Determine the [X, Y] coordinate at the center of the cell enclosing the given text.  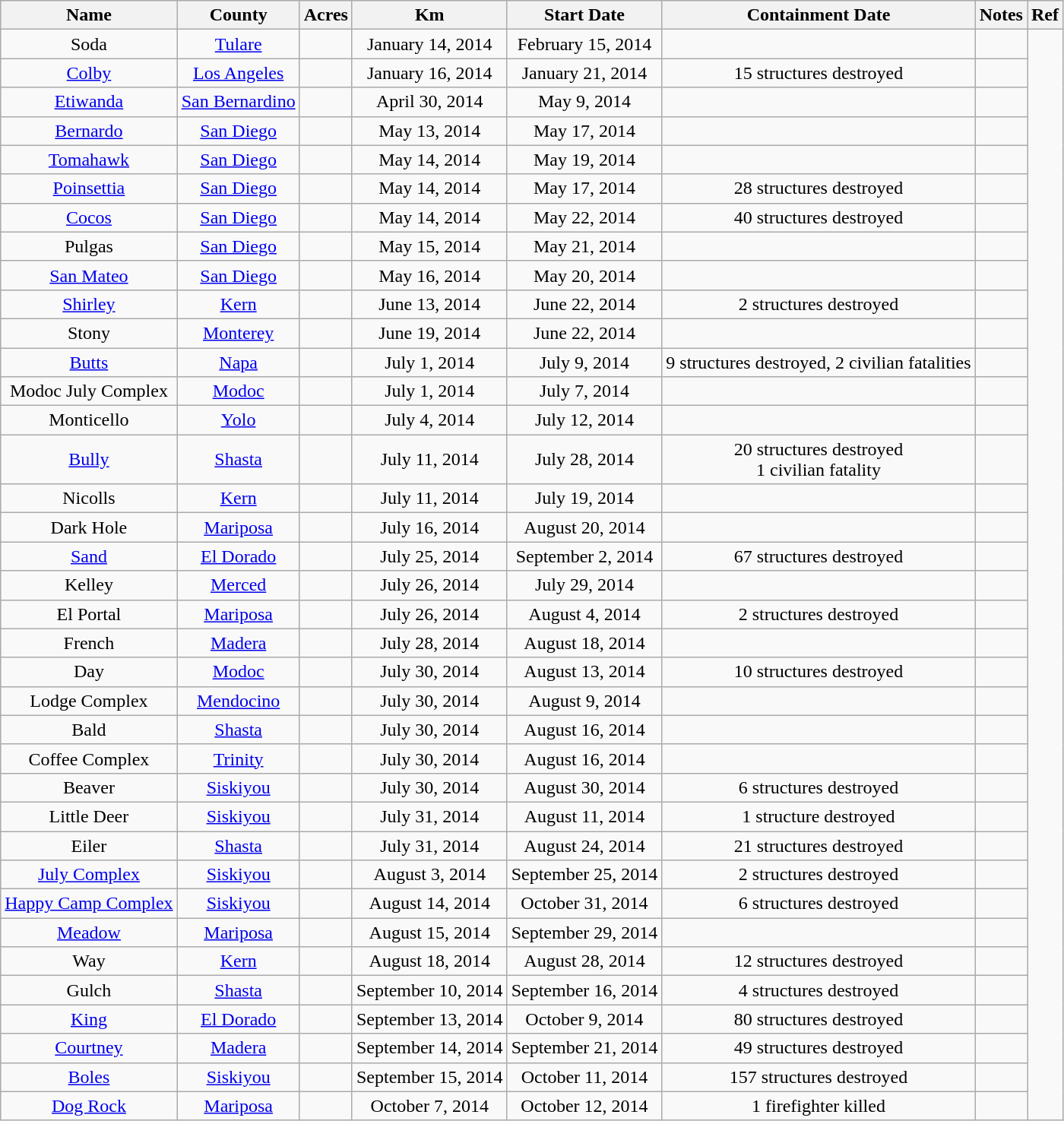
Monticello [89, 420]
October 31, 2014 [584, 904]
County [239, 15]
Modoc July Complex [89, 391]
February 15, 2014 [584, 44]
Napa [239, 363]
9 structures destroyed, 2 civilian fatalities [819, 363]
Acres [325, 15]
Merced [239, 585]
October 11, 2014 [584, 1077]
May 15, 2014 [429, 246]
July 25, 2014 [429, 556]
Tomahawk [89, 160]
August 14, 2014 [429, 904]
August 20, 2014 [584, 527]
Soda [89, 44]
40 structures destroyed [819, 217]
September 13, 2014 [429, 1019]
October 9, 2014 [584, 1019]
Ref [1046, 15]
October 12, 2014 [584, 1106]
Pulgas [89, 246]
Dog Rock [89, 1106]
King [89, 1019]
October 7, 2014 [429, 1106]
May 9, 2014 [584, 102]
20 structures destroyed 1 civilian fatality [819, 459]
Happy Camp Complex [89, 904]
Tulare [239, 44]
San Mateo [89, 275]
Little Deer [89, 816]
Beaver [89, 787]
May 20, 2014 [584, 275]
July 9, 2014 [584, 363]
Coffee Complex [89, 758]
San Bernardino [239, 102]
Los Angeles [239, 73]
September 25, 2014 [584, 875]
August 24, 2014 [584, 846]
September 2, 2014 [584, 556]
Courtney [89, 1048]
French [89, 643]
Containment Date [819, 15]
September 29, 2014 [584, 933]
Start Date [584, 15]
Bald [89, 730]
Eiler [89, 846]
July 12, 2014 [584, 420]
Butts [89, 363]
Sand [89, 556]
Nicolls [89, 499]
Colby [89, 73]
January 14, 2014 [429, 44]
Stony [89, 333]
Gulch [89, 990]
157 structures destroyed [819, 1077]
Bernardo [89, 131]
August 15, 2014 [429, 933]
1 firefighter killed [819, 1106]
Trinity [239, 758]
June 19, 2014 [429, 333]
June 13, 2014 [429, 304]
28 structures destroyed [819, 188]
Meadow [89, 933]
August 4, 2014 [584, 614]
Boles [89, 1077]
Monterey [239, 333]
Km [429, 15]
El Portal [89, 614]
Way [89, 961]
July 4, 2014 [429, 420]
15 structures destroyed [819, 73]
August 11, 2014 [584, 816]
July Complex [89, 875]
May 21, 2014 [584, 246]
May 19, 2014 [584, 160]
Lodge Complex [89, 701]
January 16, 2014 [429, 73]
May 22, 2014 [584, 217]
July 19, 2014 [584, 499]
September 14, 2014 [429, 1048]
May 13, 2014 [429, 131]
August 3, 2014 [429, 875]
July 7, 2014 [584, 391]
May 16, 2014 [429, 275]
Etiwanda [89, 102]
Name [89, 15]
80 structures destroyed [819, 1019]
49 structures destroyed [819, 1048]
10 structures destroyed [819, 672]
12 structures destroyed [819, 961]
August 28, 2014 [584, 961]
21 structures destroyed [819, 846]
67 structures destroyed [819, 556]
1 structure destroyed [819, 816]
September 15, 2014 [429, 1077]
Mendocino [239, 701]
Day [89, 672]
August 13, 2014 [584, 672]
August 30, 2014 [584, 787]
September 21, 2014 [584, 1048]
September 16, 2014 [584, 990]
Cocos [89, 217]
July 29, 2014 [584, 585]
4 structures destroyed [819, 990]
Bully [89, 459]
July 16, 2014 [429, 527]
Notes [1001, 15]
September 10, 2014 [429, 990]
Dark Hole [89, 527]
April 30, 2014 [429, 102]
Shirley [89, 304]
Yolo [239, 420]
January 21, 2014 [584, 73]
Kelley [89, 585]
Poinsettia [89, 188]
August 9, 2014 [584, 701]
